Find where the given text appears and provide that cell's center as (x, y) coordinate. 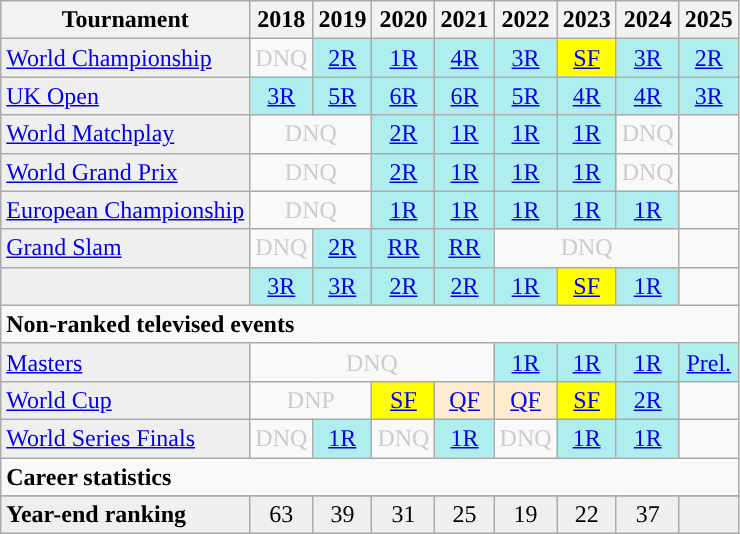
2021 (464, 20)
World Championship (126, 58)
World Grand Prix (126, 172)
World Cup (126, 400)
39 (342, 515)
Masters (126, 362)
31 (404, 515)
2020 (404, 20)
2024 (648, 20)
37 (648, 515)
2025 (708, 20)
DNP (311, 400)
2022 (526, 20)
Grand Slam (126, 248)
UK Open (126, 96)
Tournament (126, 20)
2019 (342, 20)
2023 (586, 20)
22 (586, 515)
63 (282, 515)
Non-ranked televised events (370, 324)
19 (526, 515)
World Matchplay (126, 134)
European Championship (126, 210)
2018 (282, 20)
Year-end ranking (126, 515)
Career statistics (370, 477)
World Series Finals (126, 438)
Prel. (708, 362)
25 (464, 515)
